From the cell containing the given text, extract its center point as (x, y) coordinate. 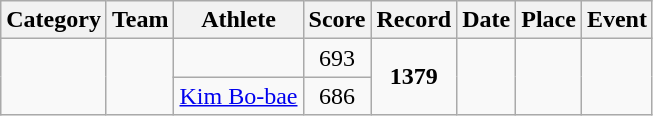
686 (337, 96)
Date (486, 20)
Kim Bo-bae (238, 96)
Place (549, 20)
Team (140, 20)
Record (414, 20)
693 (337, 58)
Category (54, 20)
Athlete (238, 20)
Score (337, 20)
Event (616, 20)
1379 (414, 77)
